Return (X, Y) of the center of cell containing provided text 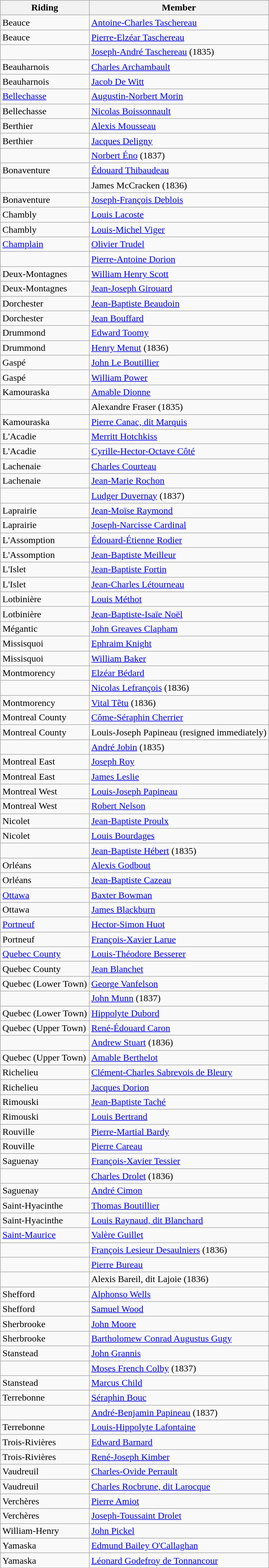
Édouard Thibaudeau (179, 170)
Pierre Canac, dit Marquis (179, 422)
Pierre-Martial Bardy (179, 1132)
Pierre Amiot (179, 1501)
Baxter Bowman (179, 895)
Jean-Joseph Girouard (179, 289)
William Henry Scott (179, 274)
Jean-Baptiste Proulx (179, 821)
Pierre Bureau (179, 1265)
Charles Rocbrune, dit Larocque (179, 1486)
Mégantic (45, 629)
Charles-Ovide Perrault (179, 1472)
John Pickel (179, 1531)
Jean-Baptiste Fortin (179, 570)
Alexis Godbout (179, 865)
Jean-Charles Létourneau (179, 584)
Merritt Hotchkiss (179, 437)
Joseph-Narcisse Cardinal (179, 525)
André Jobin (1835) (179, 747)
Ephraim Knight (179, 643)
Charles Drolet (1836) (179, 1176)
René-Édouard Caron (179, 1028)
François-Xavier Larue (179, 939)
Nicolas Lefrançois (1836) (179, 688)
François-Xavier Tessier (179, 1161)
Édouard-Étienne Rodier (179, 540)
John Moore (179, 1324)
Pierre-Antoine Dorion (179, 259)
Joseph Roy (179, 762)
Norbert Éno (1837) (179, 155)
Antoine-Charles Taschereau (179, 23)
Louis Lacoste (179, 215)
Elzéar Bédard (179, 673)
Louis Bertrand (179, 1117)
Louis-Joseph Papineau (resigned immediately) (179, 732)
George Vanfelson (179, 984)
Jean Bouffard (179, 318)
Charles Archambault (179, 67)
Joseph-François Deblois (179, 200)
Jacques Dorion (179, 1087)
John Le Boutillier (179, 362)
Joseph-Toussaint Drolet (179, 1516)
Thomas Boutillier (179, 1206)
Nicolas Boissonnault (179, 111)
William Baker (179, 659)
William Power (179, 377)
Jean-Baptiste Cazeau (179, 880)
Jean-Baptiste Meilleur (179, 555)
Samuel Wood (179, 1309)
Pierre-Elzéar Taschereau (179, 37)
Jean-Baptiste Beaudoin (179, 303)
Joseph-André Taschereau (1835) (179, 52)
Edward Toomy (179, 333)
Jean-Baptiste Hébert (1835) (179, 850)
Cyrille-Hector-Octave Côté (179, 451)
Clément-Charles Sabrevois de Bleury (179, 1072)
Louis Bourdages (179, 836)
Ludger Duvernay (1837) (179, 496)
Charles Courteau (179, 466)
Champlain (45, 244)
Séraphin Bouc (179, 1398)
Jacob De Witt (179, 82)
Member (179, 8)
Robert Nelson (179, 806)
Edmund Bailey O'Callaghan (179, 1545)
James McCracken (1836) (179, 185)
Amable Berthelot (179, 1058)
Olivier Trudel (179, 244)
Louis-Joseph Papineau (179, 791)
Alexis Bareil, dit Lajoie (1836) (179, 1279)
René-Joseph Kimber (179, 1457)
Alexis Mousseau (179, 126)
John Grannis (179, 1353)
Jean-Marie Rochon (179, 481)
William-Henry (45, 1531)
André-Benjamin Papineau (1837) (179, 1413)
Henry Menut (1836) (179, 348)
Valère Guillet (179, 1235)
Hippolyte Dubord (179, 1013)
Moses French Colby (1837) (179, 1368)
Jean-Moïse Raymond (179, 510)
Hector-Simon Huot (179, 925)
François Lesieur Desaulniers (1836) (179, 1250)
John Munn (1837) (179, 998)
Louis Méthot (179, 599)
Bartholomew Conrad Augustus Gugy (179, 1338)
Marcus Child (179, 1383)
James Blackburn (179, 910)
Jean Blanchet (179, 969)
John Greaves Clapham (179, 629)
André Cimon (179, 1191)
Jean-Baptiste-Isaïe Noël (179, 614)
Louis-Hippolyte Lafontaine (179, 1427)
Alexandre Fraser (1835) (179, 407)
Louis Raynaud, dit Blanchard (179, 1220)
Augustin-Norbert Morin (179, 96)
Alphonso Wells (179, 1294)
Louis-Théodore Besserer (179, 954)
Andrew Stuart (1836) (179, 1043)
Saint-Maurice (45, 1235)
Côme-Séraphin Cherrier (179, 718)
Vital Têtu (1836) (179, 703)
Riding (45, 8)
Pierre Careau (179, 1146)
Léonard Godefroy de Tonnancour (179, 1560)
Jean-Baptiste Taché (179, 1102)
Amable Dionne (179, 392)
James Leslie (179, 777)
Jacques Deligny (179, 141)
Louis-Michel Viger (179, 230)
Edward Barnard (179, 1442)
